Return the [x, y] coordinate for the center point of the cell that contains the specified text.  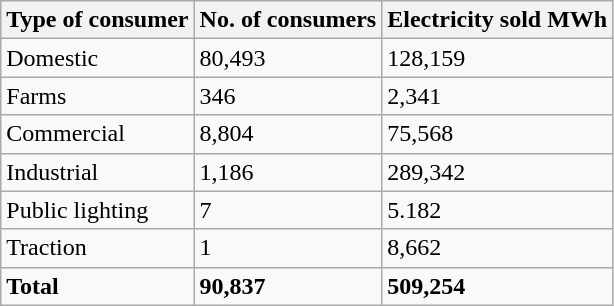
1,186 [288, 172]
5.182 [498, 210]
8,662 [498, 248]
1 [288, 248]
128,159 [498, 58]
Type of consumer [98, 20]
Electricity sold MWh [498, 20]
Commercial [98, 134]
Industrial [98, 172]
Domestic [98, 58]
2,341 [498, 96]
8,804 [288, 134]
90,837 [288, 286]
346 [288, 96]
289,342 [498, 172]
Farms [98, 96]
7 [288, 210]
509,254 [498, 286]
75,568 [498, 134]
No. of consumers [288, 20]
Public lighting [98, 210]
Traction [98, 248]
Total [98, 286]
80,493 [288, 58]
